Determine the (X, Y) coordinate at the center of the cell enclosing the given text.  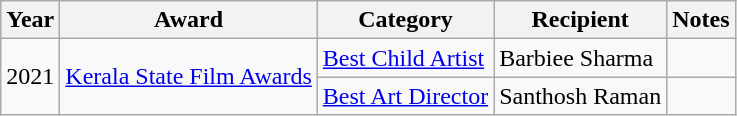
2021 (30, 77)
Category (405, 20)
Best Child Artist (405, 58)
Barbiee Sharma (580, 58)
Santhosh Raman (580, 96)
Best Art Director (405, 96)
Recipient (580, 20)
Kerala State Film Awards (188, 77)
Award (188, 20)
Year (30, 20)
Notes (701, 20)
